Detect which cell encompasses the target text, then output its [x, y] center coordinate. 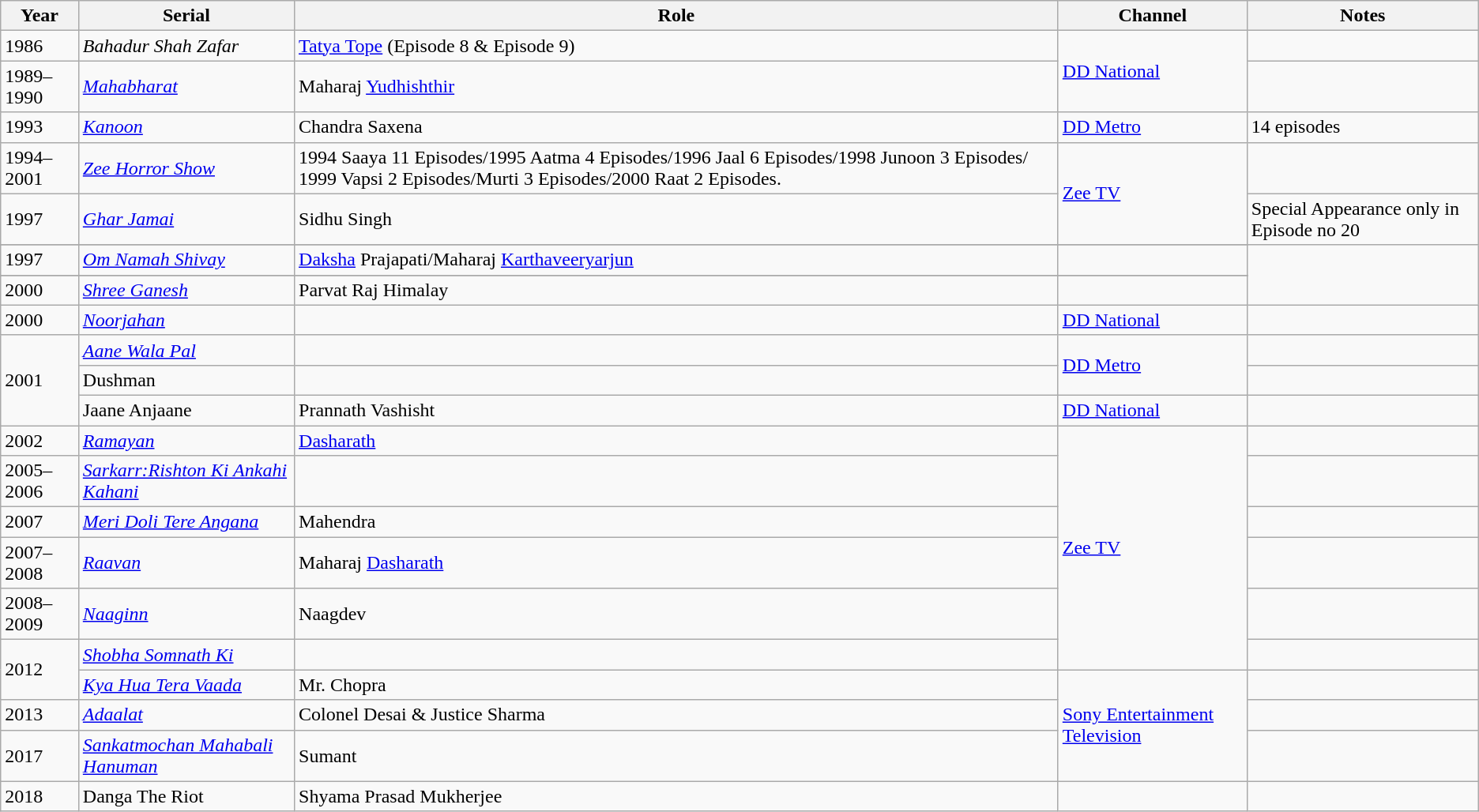
1989–1990 [40, 87]
Maharaj Dasharath [676, 562]
Shyama Prasad Mukherjee [676, 796]
Shobha Somnath Ki [186, 655]
2001 [40, 380]
1986 [40, 46]
2013 [40, 715]
Kanoon [186, 127]
Om Namah Shivay [186, 260]
Maharaj Yudhishthir [676, 87]
Shree Ganesh [186, 290]
Danga The Riot [186, 796]
2002 [40, 440]
2005–2006 [40, 482]
2007–2008 [40, 562]
Adaalat [186, 715]
Sumant [676, 755]
Meri Doli Tere Angana [186, 522]
14 episodes [1362, 127]
Bahadur Shah Zafar [186, 46]
Mr. Chopra [676, 685]
Chandra Saxena [676, 127]
Aane Wala Pal [186, 350]
Colonel Desai & Justice Sharma [676, 715]
Parvat Raj Himalay [676, 290]
2008–2009 [40, 615]
2017 [40, 755]
Ghar Jamai [186, 220]
Dasharath [676, 440]
Sony Entertainment Television [1152, 725]
Kya Hua Tera Vaada [186, 685]
Noorjahan [186, 320]
Dushman [186, 380]
1994–2001 [40, 167]
Sidhu Singh [676, 220]
Mahendra [676, 522]
2007 [40, 522]
Serial [186, 16]
Mahabharat [186, 87]
Notes [1362, 16]
Daksha Prajapati/Maharaj Karthaveeryarjun [676, 260]
Raavan [186, 562]
Ramayan [186, 440]
Year [40, 16]
Channel [1152, 16]
Naaginn [186, 615]
Jaane Anjaane [186, 410]
Tatya Tope (Episode 8 & Episode 9) [676, 46]
1993 [40, 127]
Special Appearance only in Episode no 20 [1362, 220]
Naagdev [676, 615]
2012 [40, 670]
Prannath Vashisht [676, 410]
Sankatmochan Mahabali Hanuman [186, 755]
Sarkarr:Rishton Ki Ankahi Kahani [186, 482]
Zee Horror Show [186, 167]
Role [676, 16]
2018 [40, 796]
